Detect which cell encompasses the target text, then output its [X, Y] center coordinate. 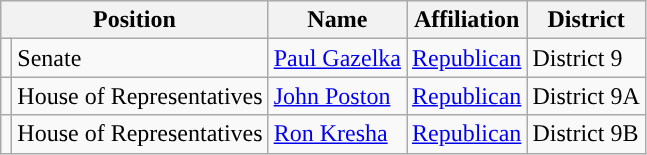
Paul Gazelka [337, 58]
District 9A [586, 96]
Ron Kresha [337, 134]
District 9B [586, 134]
Name [337, 20]
Senate [140, 58]
Position [134, 20]
Affiliation [466, 20]
John Poston [337, 96]
District [586, 20]
District 9 [586, 58]
